Search for the cell housing the specified text and yield its (x, y) center coordinate. 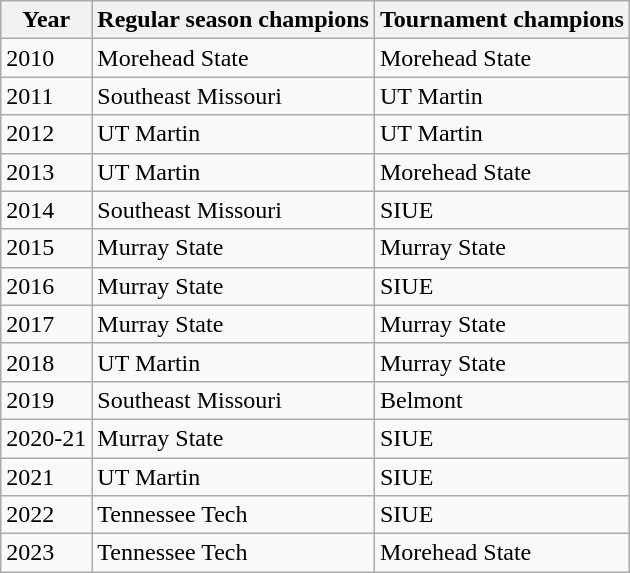
2012 (46, 134)
2013 (46, 172)
2015 (46, 248)
Tournament champions (502, 20)
2019 (46, 400)
2014 (46, 210)
2020-21 (46, 438)
2023 (46, 553)
2017 (46, 324)
2016 (46, 286)
2011 (46, 96)
Regular season champions (234, 20)
2021 (46, 477)
Belmont (502, 400)
2022 (46, 515)
2018 (46, 362)
2010 (46, 58)
Year (46, 20)
